Search for the cell housing the specified text and yield its [x, y] center coordinate. 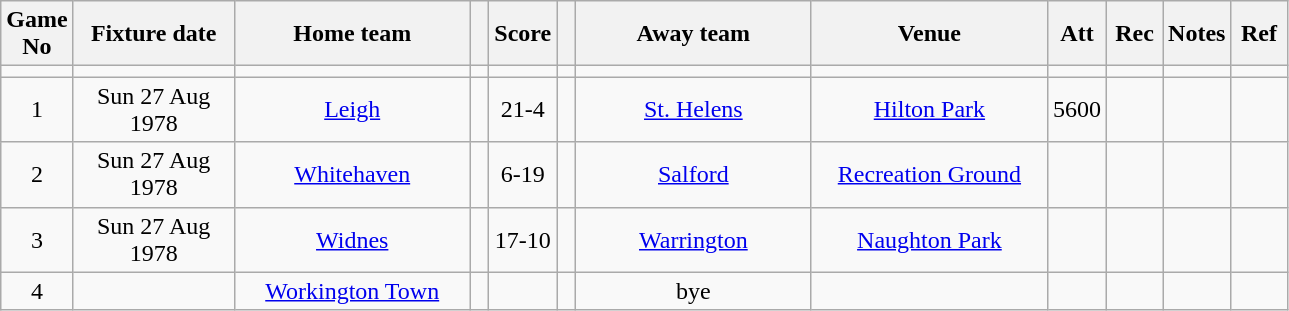
Ref [1259, 34]
Naughton Park [929, 240]
Home team [352, 34]
Notes [1197, 34]
Att [1076, 34]
Leigh [352, 110]
Workington Town [352, 291]
1 [37, 110]
St. Helens [693, 110]
2 [37, 174]
Recreation Ground [929, 174]
Whitehaven [352, 174]
Rec [1135, 34]
Salford [693, 174]
Hilton Park [929, 110]
6-19 [523, 174]
Widnes [352, 240]
Game No [37, 34]
5600 [1076, 110]
bye [693, 291]
Warrington [693, 240]
21-4 [523, 110]
Fixture date [154, 34]
Score [523, 34]
17-10 [523, 240]
Away team [693, 34]
3 [37, 240]
Venue [929, 34]
4 [37, 291]
